Return (X, Y) of the center of cell containing provided text 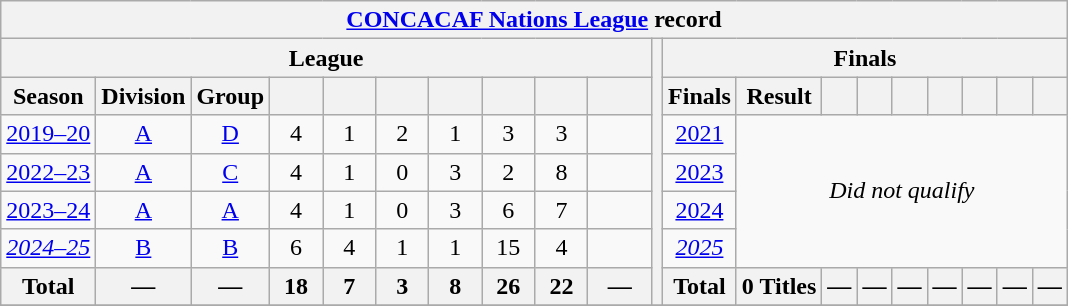
2023–24 (48, 210)
D (230, 134)
2022–23 (48, 172)
Result (779, 96)
Did not qualify (902, 191)
2024 (700, 210)
2024–25 (48, 248)
League (326, 58)
Group (230, 96)
26 (508, 286)
15 (508, 248)
2019–20 (48, 134)
2021 (700, 134)
2023 (700, 172)
Division (144, 96)
C (230, 172)
18 (296, 286)
2025 (700, 248)
Season (48, 96)
CONCACAF Nations League record (534, 20)
0 Titles (779, 286)
22 (562, 286)
